Return the (x, y) coordinate for the center point of the cell that contains the specified text.  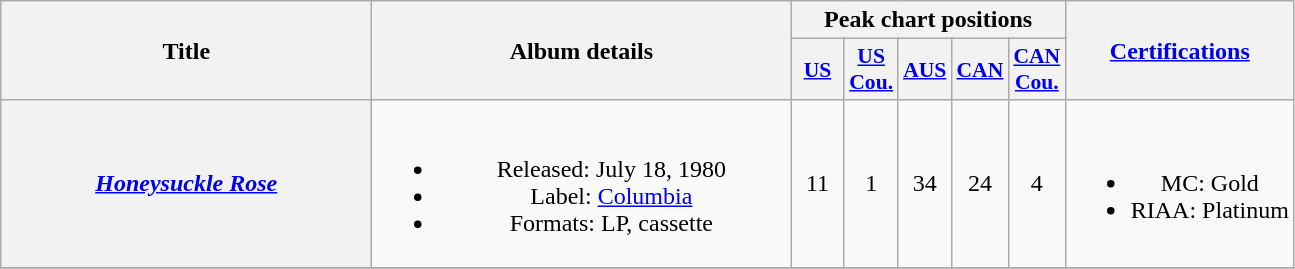
34 (924, 184)
Album details (582, 50)
Honeysuckle Rose (186, 184)
CANCou. (1036, 70)
Title (186, 50)
Certifications (1180, 50)
4 (1036, 184)
1 (871, 184)
Released: July 18, 1980Label: ColumbiaFormats: LP, cassette (582, 184)
USCou. (871, 70)
11 (818, 184)
US (818, 70)
MC: GoldRIAA: Platinum (1180, 184)
Peak chart positions (928, 20)
CAN (980, 70)
AUS (924, 70)
24 (980, 184)
